Return the [X, Y] coordinate for the center point of the cell that contains the specified text.  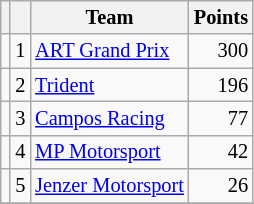
MP Motorsport [110, 152]
Points [221, 17]
26 [221, 186]
Team [110, 17]
ART Grand Prix [110, 51]
196 [221, 85]
300 [221, 51]
Trident [110, 85]
2 [20, 85]
5 [20, 186]
77 [221, 118]
1 [20, 51]
Campos Racing [110, 118]
Jenzer Motorsport [110, 186]
3 [20, 118]
42 [221, 152]
4 [20, 152]
